Return [x, y] of the center of cell containing provided text 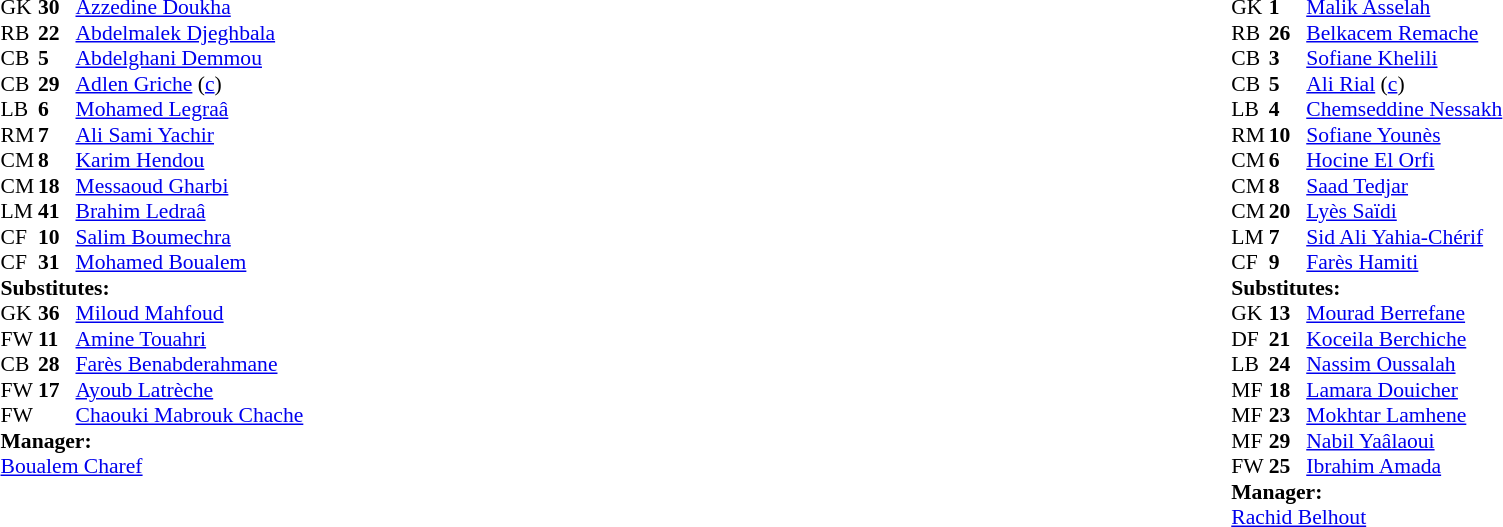
Ayoub Latrèche [226, 390]
20 [1288, 211]
25 [1288, 467]
9 [1288, 263]
Abdelghani Demmou [226, 59]
Mohamed Legraâ [226, 109]
Amine Touahri [226, 339]
23 [1288, 415]
Ali Sami Yachir [226, 135]
Substitutes: [188, 288]
31 [57, 263]
Brahim Ledraâ [226, 211]
13 [1288, 313]
Karim Hendou [226, 161]
11 [57, 339]
36 [57, 313]
3 [1288, 59]
Mohamed Boualem [226, 263]
Adlen Griche (c) [226, 84]
Chaouki Mabrouk Chache [226, 415]
26 [1288, 33]
Farès Benabderahmane [226, 365]
DF [1250, 339]
4 [1288, 109]
Boualem Charef [188, 467]
Miloud Mahfoud [226, 313]
41 [57, 211]
Messaoud Gharbi [226, 186]
24 [1288, 365]
28 [57, 365]
Abdelmalek Djeghbala [226, 33]
Manager: [188, 441]
22 [57, 33]
17 [57, 390]
21 [1288, 339]
Salim Boumechra [226, 237]
